Extract the [x, y] coordinate from the center of the cell holding the provided text.  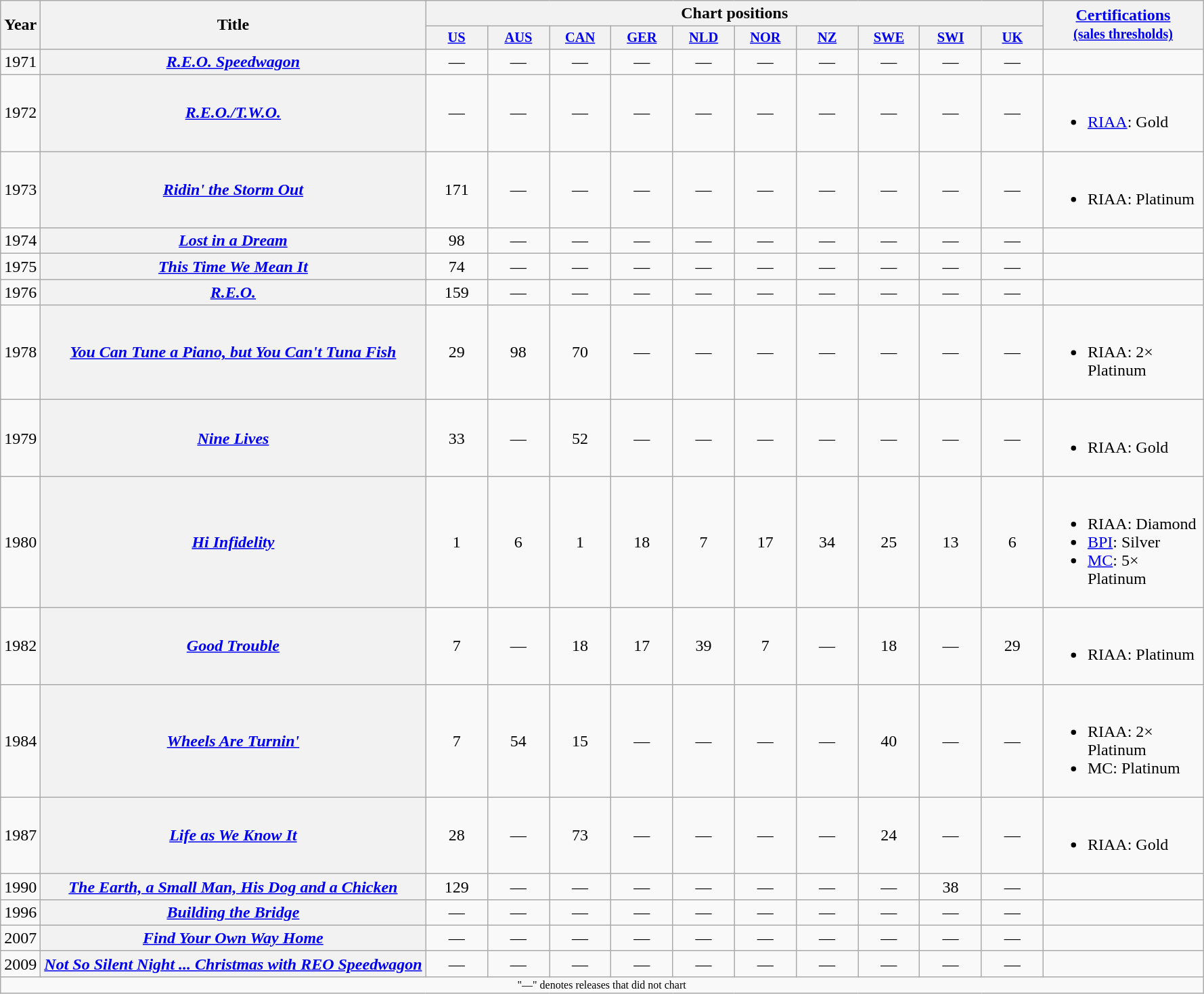
1973 [20, 189]
Ridin' the Storm Out [233, 189]
34 [827, 542]
Life as We Know It [233, 835]
2007 [20, 938]
NLD [704, 38]
R.E.O. [233, 292]
RIAA: 2× PlatinumMC: Platinum [1123, 740]
This Time We Mean It [233, 267]
SWE [889, 38]
"—" denotes releases that did not chart [602, 985]
74 [456, 267]
73 [581, 835]
1982 [20, 646]
Chart positions [734, 14]
R.E.O. Speedwagon [233, 62]
171 [456, 189]
70 [581, 353]
AUS [518, 38]
Hi Infidelity [233, 542]
Nine Lives [233, 438]
1980 [20, 542]
Title [233, 25]
1984 [20, 740]
1990 [20, 886]
Building the Bridge [233, 912]
R.E.O./T.W.O. [233, 114]
1974 [20, 241]
39 [704, 646]
1978 [20, 353]
CAN [581, 38]
Find Your Own Way Home [233, 938]
Lost in a Dream [233, 241]
25 [889, 542]
UK [1012, 38]
Not So Silent Night ... Christmas with REO Speedwagon [233, 964]
Good Trouble [233, 646]
The Earth, a Small Man, His Dog and a Chicken [233, 886]
SWI [950, 38]
You Can Tune a Piano, but You Can't Tuna Fish [233, 353]
Wheels Are Turnin' [233, 740]
28 [456, 835]
33 [456, 438]
13 [950, 542]
1979 [20, 438]
1975 [20, 267]
38 [950, 886]
Certifications(sales thresholds) [1123, 25]
NOR [765, 38]
NZ [827, 38]
40 [889, 740]
US [456, 38]
129 [456, 886]
1972 [20, 114]
15 [581, 740]
52 [581, 438]
RIAA: 2× Platinum [1123, 353]
1987 [20, 835]
24 [889, 835]
Year [20, 25]
RIAA: DiamondBPI: SilverMC: 5× Platinum [1123, 542]
1976 [20, 292]
GER [642, 38]
159 [456, 292]
54 [518, 740]
2009 [20, 964]
1996 [20, 912]
1971 [20, 62]
